For the text-containing cell, return its midpoint in [x, y] coordinate format. 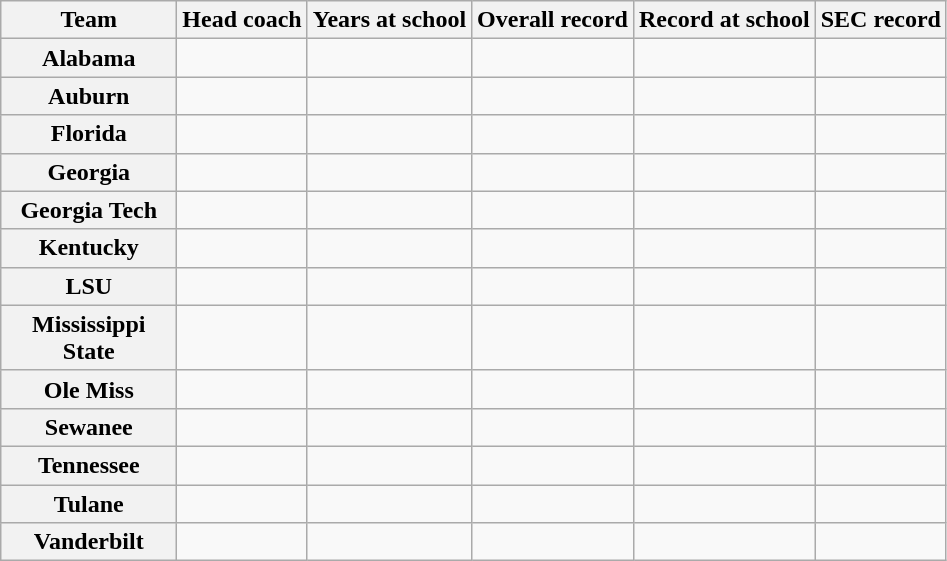
Record at school [724, 20]
Tulane [89, 503]
Auburn [89, 96]
Georgia Tech [89, 210]
LSU [89, 286]
Years at school [389, 20]
Florida [89, 134]
Vanderbilt [89, 542]
SEC record [880, 20]
Head coach [242, 20]
Ole Miss [89, 389]
Tennessee [89, 465]
Alabama [89, 58]
Sewanee [89, 427]
Team [89, 20]
Kentucky [89, 248]
Overall record [553, 20]
Georgia [89, 172]
Mississippi State [89, 338]
